Scan for the cell matching the given text and deliver its [x, y] coordinate at center. 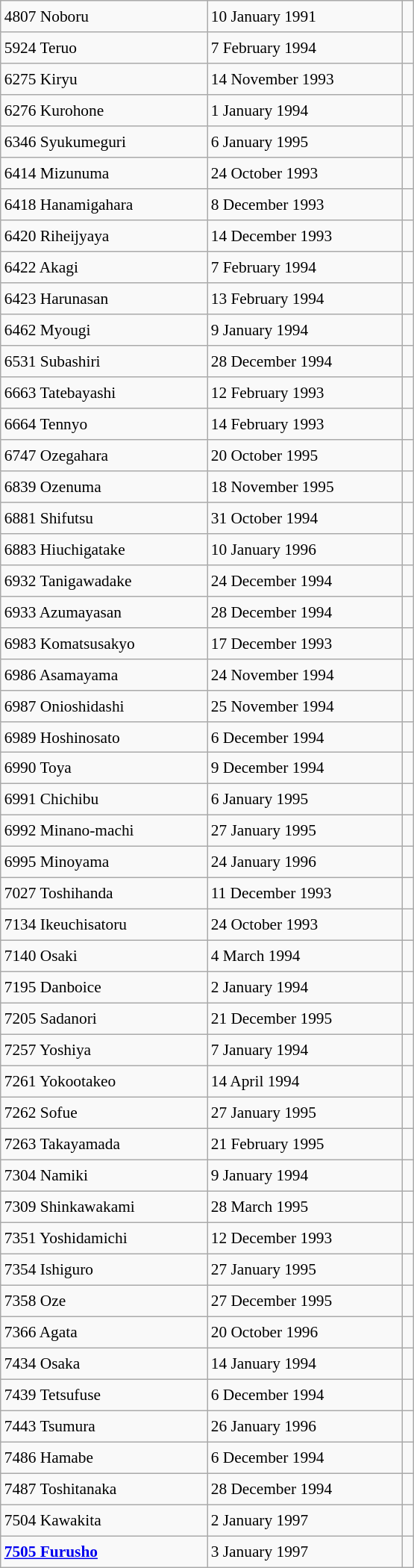
6531 Subashiri [104, 361]
6932 Tanigawadake [104, 580]
7487 Toshitanaka [104, 1489]
28 March 1995 [305, 1207]
13 February 1994 [305, 299]
27 December 1995 [305, 1301]
6462 Myougi [104, 330]
7505 Furusho [104, 1552]
20 October 1996 [305, 1332]
6420 Riheijyaya [104, 236]
6991 Chichibu [104, 800]
7351 Yoshidamichi [104, 1238]
7140 Osaki [104, 956]
7439 Tetsufuse [104, 1395]
8 December 1993 [305, 205]
24 November 1994 [305, 674]
6933 Azumayasan [104, 612]
6839 Ozenuma [104, 486]
6983 Komatsusakyo [104, 643]
7304 Namiki [104, 1175]
7262 Sofue [104, 1113]
11 December 1993 [305, 894]
6422 Akagi [104, 267]
3 January 1997 [305, 1552]
7366 Agata [104, 1332]
5924 Teruo [104, 48]
7205 Sadanori [104, 1019]
24 December 1994 [305, 580]
6987 Onioshidashi [104, 706]
12 December 1993 [305, 1238]
6995 Minoyama [104, 862]
7257 Yoshiya [104, 1051]
10 January 1991 [305, 16]
21 December 1995 [305, 1019]
25 November 1994 [305, 706]
20 October 1995 [305, 455]
6275 Kiryu [104, 79]
6989 Hoshinosato [104, 737]
7134 Ikeuchisatoru [104, 925]
24 January 1996 [305, 862]
7309 Shinkawakami [104, 1207]
7443 Tsumura [104, 1426]
4807 Noboru [104, 16]
7263 Takayamada [104, 1144]
6881 Shifutsu [104, 517]
14 November 1993 [305, 79]
7 January 1994 [305, 1051]
6664 Tennyo [104, 423]
21 February 1995 [305, 1144]
2 January 1997 [305, 1520]
7027 Toshihanda [104, 894]
7195 Danboice [104, 988]
6992 Minano-machi [104, 831]
6423 Harunasan [104, 299]
6747 Ozegahara [104, 455]
14 February 1993 [305, 423]
6986 Asamayama [104, 674]
18 November 1995 [305, 486]
2 January 1994 [305, 988]
14 December 1993 [305, 236]
4 March 1994 [305, 956]
6276 Kurohone [104, 111]
6414 Mizunuma [104, 173]
6663 Tatebayashi [104, 393]
1 January 1994 [305, 111]
26 January 1996 [305, 1426]
6418 Hanamigahara [104, 205]
6883 Hiuchigatake [104, 549]
12 February 1993 [305, 393]
10 January 1996 [305, 549]
7504 Kawakita [104, 1520]
7486 Hamabe [104, 1457]
7354 Ishiguro [104, 1269]
14 April 1994 [305, 1082]
7261 Yokootakeo [104, 1082]
14 January 1994 [305, 1363]
17 December 1993 [305, 643]
31 October 1994 [305, 517]
9 December 1994 [305, 768]
7358 Oze [104, 1301]
6990 Toya [104, 768]
7434 Osaka [104, 1363]
6346 Syukumeguri [104, 142]
